Provide the [X, Y] coordinate of the cell's center where the given text is located.  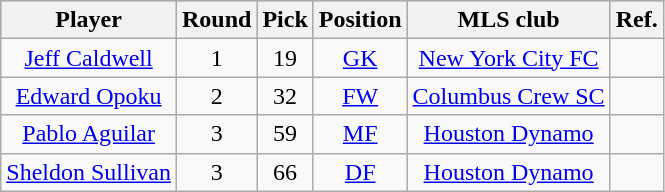
Edward Opoku [89, 96]
Columbus Crew SC [508, 96]
DF [360, 172]
Ref. [636, 20]
Position [360, 20]
19 [285, 58]
2 [216, 96]
Pablo Aguilar [89, 134]
Player [89, 20]
FW [360, 96]
1 [216, 58]
66 [285, 172]
MF [360, 134]
Pick [285, 20]
Round [216, 20]
Sheldon Sullivan [89, 172]
59 [285, 134]
32 [285, 96]
New York City FC [508, 58]
Jeff Caldwell [89, 58]
MLS club [508, 20]
GK [360, 58]
